Find where the given text appears and provide that cell's center as (x, y) coordinate. 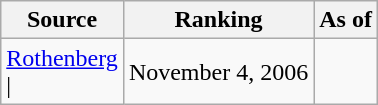
November 4, 2006 (218, 72)
Ranking (218, 20)
Source (62, 20)
Rothenberg| (62, 72)
As of (346, 20)
